Detect which cell encompasses the target text, then output its (x, y) center coordinate. 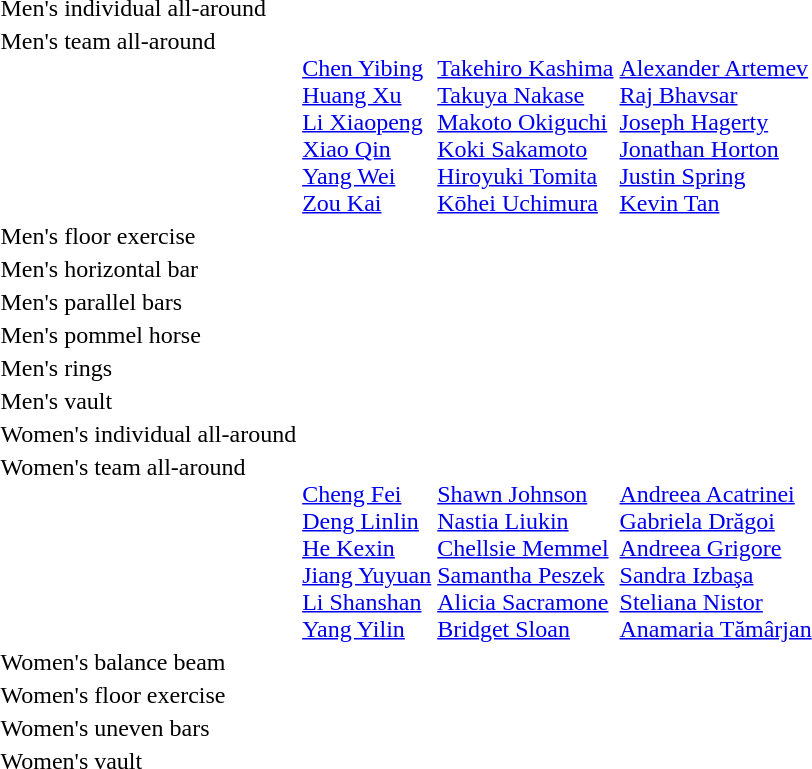
Shawn JohnsonNastia LiukinChellsie MemmelSamantha PeszekAlicia SacramoneBridget Sloan (526, 548)
Takehiro KashimaTakuya NakaseMakoto OkiguchiKoki SakamotoHiroyuki TomitaKōhei Uchimura (526, 122)
Chen YibingHuang XuLi XiaopengXiao QinYang WeiZou Kai (367, 122)
Cheng FeiDeng LinlinHe KexinJiang YuyuanLi ShanshanYang Yilin (367, 548)
